Provide the [x, y] coordinate of the cell's center where the given text is located.  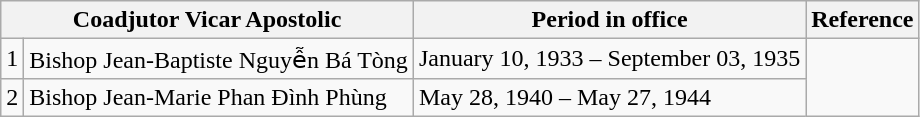
2 [12, 97]
January 10, 1933 – September 03, 1935 [609, 59]
1 [12, 59]
Coadjutor Vicar Apostolic [208, 20]
Bishop Jean-Marie Phan Ðình Phùng [219, 97]
May 28, 1940 – May 27, 1944 [609, 97]
Bishop Jean-Baptiste Nguyễn Bá Tòng [219, 59]
Reference [862, 20]
Period in office [609, 20]
